Scan for the cell matching the given text and deliver its (x, y) coordinate at center. 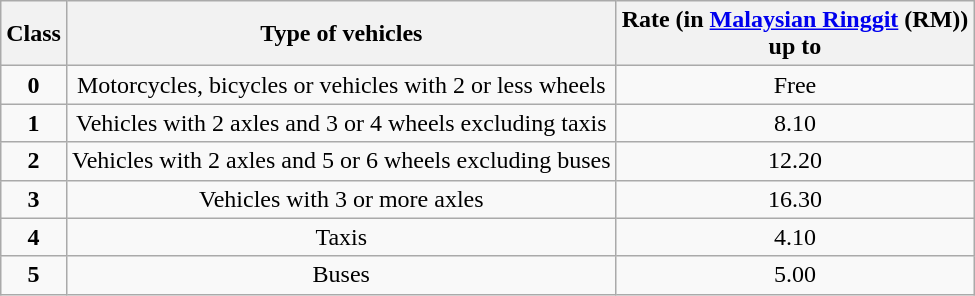
5.00 (795, 275)
Vehicles with 3 or more axles (341, 199)
Taxis (341, 237)
12.20 (795, 161)
Vehicles with 2 axles and 5 or 6 wheels excluding buses (341, 161)
Rate (in Malaysian Ringgit (RM))up to (795, 34)
Buses (341, 275)
Class (34, 34)
1 (34, 123)
Free (795, 85)
Motorcycles, bicycles or vehicles with 2 or less wheels (341, 85)
8.10 (795, 123)
Type of vehicles (341, 34)
Vehicles with 2 axles and 3 or 4 wheels excluding taxis (341, 123)
3 (34, 199)
16.30 (795, 199)
2 (34, 161)
4 (34, 237)
4.10 (795, 237)
5 (34, 275)
0 (34, 85)
